Identify which cell holds the provided text, then report its [x, y] central coordinate. 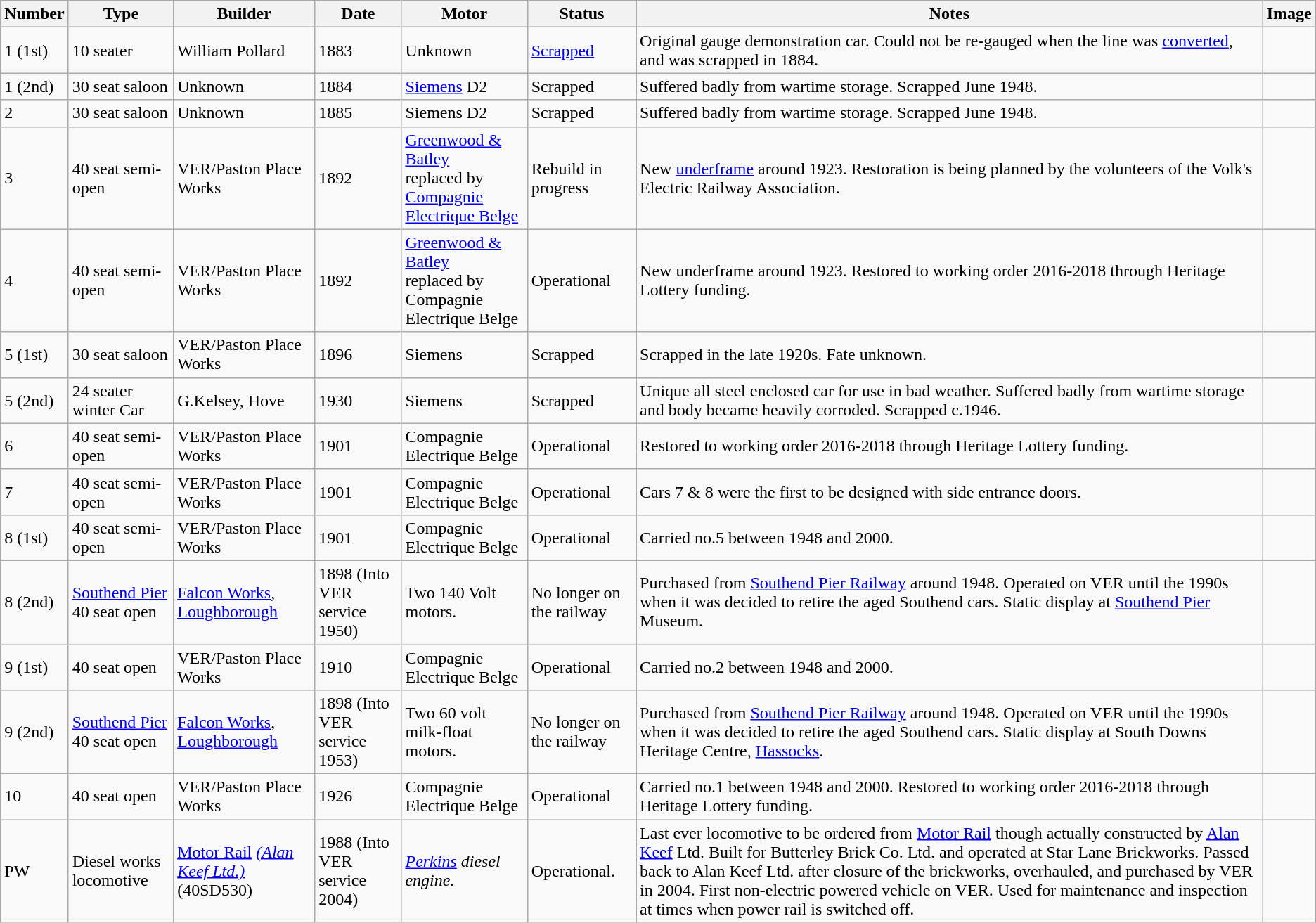
1883 [359, 51]
Diesel works locomotive [121, 871]
Rebuild in progress [581, 178]
Scrapped in the late 1920s. Fate unknown. [950, 354]
Two 140 Volt motors. [464, 602]
Perkins diesel engine. [464, 871]
Image [1289, 14]
Two 60 volt milk-float motors. [464, 732]
William Pollard [245, 51]
Carried no.5 between 1948 and 2000. [950, 537]
1910 [359, 666]
1 (1st) [34, 51]
2 [34, 113]
Date [359, 14]
G.Kelsey, Hove [245, 401]
8 (2nd) [34, 602]
8 (1st) [34, 537]
New underframe around 1923. Restored to working order 2016-2018 through Heritage Lottery funding. [950, 280]
7 [34, 492]
1926 [359, 797]
Status [581, 14]
1 (2nd) [34, 86]
4 [34, 280]
10 [34, 797]
Original gauge demonstration car. Could not be re-gauged when the line was converted, and was scrapped in 1884. [950, 51]
New underframe around 1923. Restoration is being planned by the volunteers of the Volk's Electric Railway Association. [950, 178]
1898 (Into VER service 1950) [359, 602]
1930 [359, 401]
9 (2nd) [34, 732]
24 seater winter Car [121, 401]
10 seater [121, 51]
5 (2nd) [34, 401]
9 (1st) [34, 666]
Unique all steel enclosed car for use in bad weather. Suffered badly from wartime storage and body became heavily corroded. Scrapped c.1946. [950, 401]
Operational. [581, 871]
1884 [359, 86]
Type [121, 14]
Carried no.1 between 1948 and 2000. Restored to working order 2016-2018 through Heritage Lottery funding. [950, 797]
Number [34, 14]
1896 [359, 354]
PW [34, 871]
Notes [950, 14]
Motor [464, 14]
1988 (Into VER service 2004) [359, 871]
Motor Rail (Alan Keef Ltd.) (40SD530) [245, 871]
1885 [359, 113]
Cars 7 & 8 were the first to be designed with side entrance doors. [950, 492]
1898 (Into VER service 1953) [359, 732]
3 [34, 178]
Restored to working order 2016-2018 through Heritage Lottery funding. [950, 446]
Carried no.2 between 1948 and 2000. [950, 666]
Builder [245, 14]
6 [34, 446]
5 (1st) [34, 354]
